Output the [X, Y] coordinate of the center of the cell containing the given text.  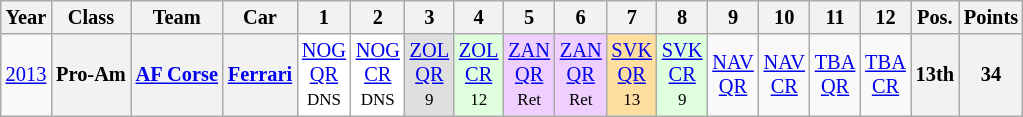
10 [784, 17]
2013 [26, 75]
ZOLCR12 [478, 75]
13th [935, 75]
Pos. [935, 17]
12 [885, 17]
TBAQR [835, 75]
8 [682, 17]
9 [732, 17]
Points [991, 17]
Pro-Am [91, 75]
34 [991, 75]
1 [324, 17]
2 [378, 17]
11 [835, 17]
Car [260, 17]
AF Corse [177, 75]
Class [91, 17]
Year [26, 17]
NAVQR [732, 75]
3 [430, 17]
SVKCR9 [682, 75]
TBACR [885, 75]
NOGQRDNS [324, 75]
NOGCRDNS [378, 75]
Ferrari [260, 75]
7 [631, 17]
ZOLQR9 [430, 75]
5 [529, 17]
SVKQR13 [631, 75]
NAVCR [784, 75]
Team [177, 17]
4 [478, 17]
6 [581, 17]
